Pinpoint the cell where the given text exists, returning its [x, y] midpoint coordinate. 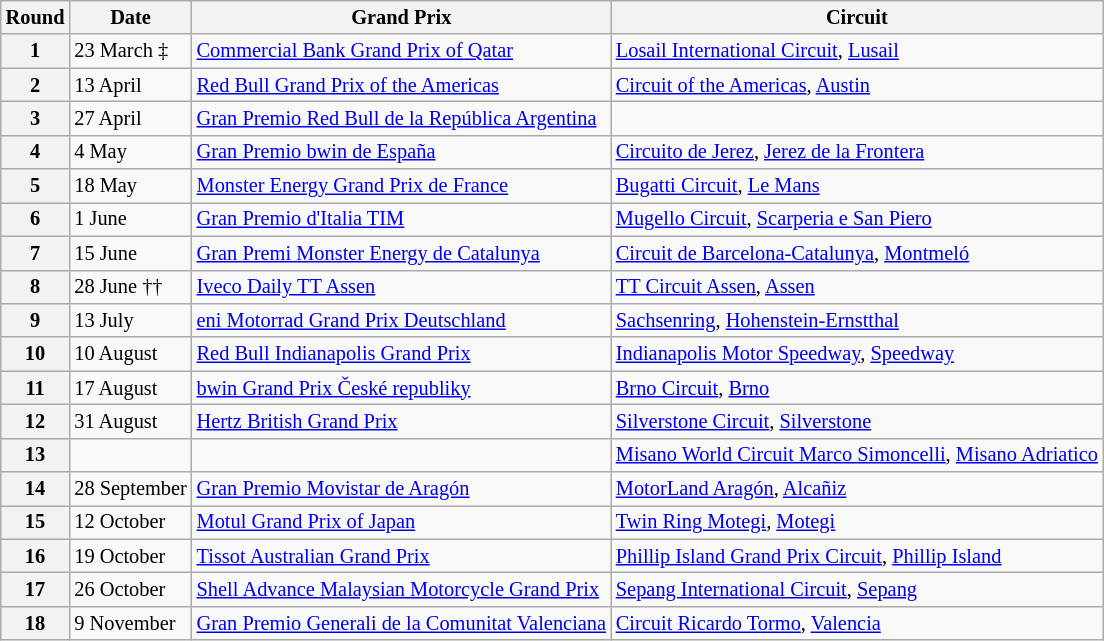
9 November [130, 623]
Circuit Ricardo Tormo, Valencia [857, 623]
16 [36, 556]
Motul Grand Prix of Japan [402, 522]
17 August [130, 388]
15 [36, 522]
Hertz British Grand Prix [402, 421]
Tissot Australian Grand Prix [402, 556]
Gran Premio d'Italia TIM [402, 219]
18 [36, 623]
13 [36, 455]
Gran Premio bwin de España [402, 152]
27 April [130, 118]
5 [36, 186]
Gran Premi Monster Energy de Catalunya [402, 253]
31 August [130, 421]
Losail International Circuit, Lusail [857, 51]
Red Bull Grand Prix of the Americas [402, 85]
4 [36, 152]
Mugello Circuit, Scarperia e San Piero [857, 219]
13 April [130, 85]
Silverstone Circuit, Silverstone [857, 421]
Bugatti Circuit, Le Mans [857, 186]
28 June †† [130, 287]
17 [36, 589]
12 October [130, 522]
Circuit [857, 17]
Commercial Bank Grand Prix of Qatar [402, 51]
Twin Ring Motegi, Motegi [857, 522]
Gran Premio Movistar de Aragón [402, 489]
Sepang International Circuit, Sepang [857, 589]
4 May [130, 152]
23 March ‡ [130, 51]
13 July [130, 320]
Shell Advance Malaysian Motorcycle Grand Prix [402, 589]
bwin Grand Prix České republiky [402, 388]
3 [36, 118]
1 [36, 51]
Circuit de Barcelona-Catalunya, Montmeló [857, 253]
Brno Circuit, Brno [857, 388]
Circuit of the Americas, Austin [857, 85]
26 October [130, 589]
6 [36, 219]
7 [36, 253]
Round [36, 17]
Date [130, 17]
15 June [130, 253]
Gran Premio Red Bull de la República Argentina [402, 118]
14 [36, 489]
eni Motorrad Grand Prix Deutschland [402, 320]
8 [36, 287]
Iveco Daily TT Assen [402, 287]
MotorLand Aragón, Alcañiz [857, 489]
Misano World Circuit Marco Simoncelli, Misano Adriatico [857, 455]
1 June [130, 219]
Grand Prix [402, 17]
28 September [130, 489]
19 October [130, 556]
Phillip Island Grand Prix Circuit, Phillip Island [857, 556]
10 [36, 354]
10 August [130, 354]
Circuito de Jerez, Jerez de la Frontera [857, 152]
Monster Energy Grand Prix de France [402, 186]
12 [36, 421]
9 [36, 320]
Gran Premio Generali de la Comunitat Valenciana [402, 623]
Indianapolis Motor Speedway, Speedway [857, 354]
Red Bull Indianapolis Grand Prix [402, 354]
11 [36, 388]
2 [36, 85]
Sachsenring, Hohenstein-Ernstthal [857, 320]
TT Circuit Assen, Assen [857, 287]
18 May [130, 186]
